Capture the cell that displays the provided text and extract its [X, Y] central coordinate. 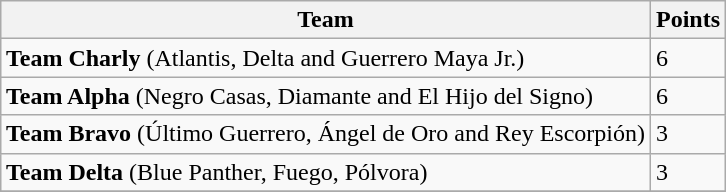
Team Charly (Atlantis, Delta and Guerrero Maya Jr.) [325, 58]
Team Bravo (Último Guerrero, Ángel de Oro and Rey Escorpión) [325, 134]
Team Alpha (Negro Casas, Diamante and El Hijo del Signo) [325, 96]
Team Delta (Blue Panther, Fuego, Pólvora) [325, 172]
Team [325, 20]
Points [688, 20]
